Capture the cell that displays the provided text and extract its [x, y] central coordinate. 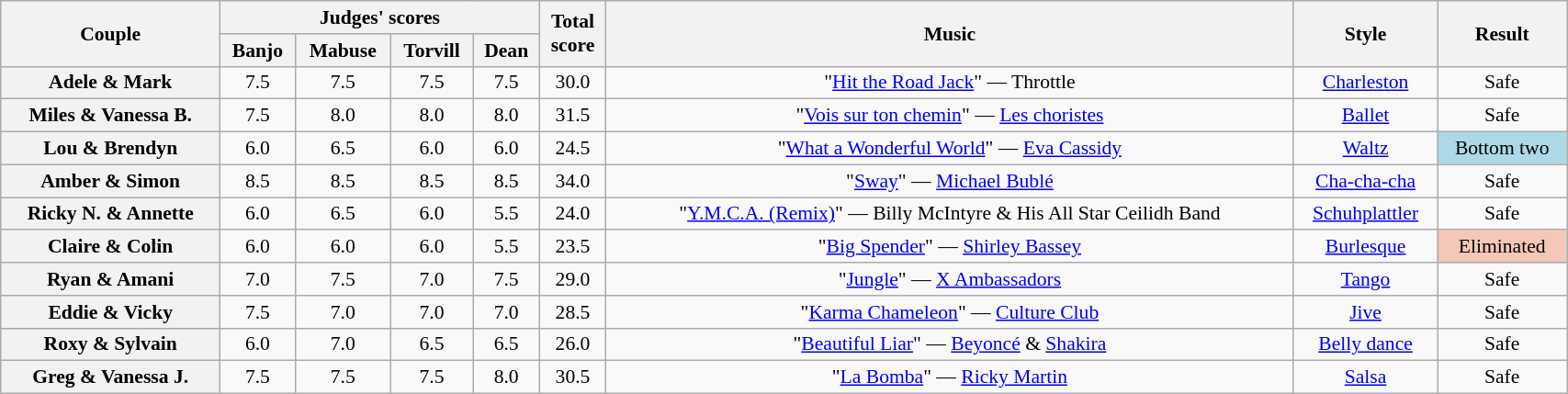
Totalscore [572, 33]
Belly dance [1365, 344]
Waltz [1365, 149]
29.0 [572, 279]
30.0 [572, 83]
Burlesque [1365, 247]
Miles & Vanessa B. [110, 116]
Tango [1365, 279]
24.5 [572, 149]
"Sway" — Michael Bublé [950, 181]
Ballet [1365, 116]
24.0 [572, 214]
Adele & Mark [110, 83]
28.5 [572, 312]
Style [1365, 33]
Mabuse [343, 51]
Torvill [432, 51]
Charleston [1365, 83]
"Y.M.C.A. (Remix)" — Billy McIntyre & His All Star Ceilidh Band [950, 214]
Claire & Colin [110, 247]
Lou & Brendyn [110, 149]
Ricky N. & Annette [110, 214]
Ryan & Amani [110, 279]
Dean [507, 51]
Couple [110, 33]
Judges' scores [380, 17]
"Vois sur ton chemin" — Les choristes [950, 116]
Eddie & Vicky [110, 312]
Eliminated [1503, 247]
Jive [1365, 312]
"Jungle" — X Ambassadors [950, 279]
"What a Wonderful World" — Eva Cassidy [950, 149]
Salsa [1365, 377]
"Beautiful Liar" — Beyoncé & Shakira [950, 344]
23.5 [572, 247]
Result [1503, 33]
Banjo [258, 51]
26.0 [572, 344]
Greg & Vanessa J. [110, 377]
Roxy & Sylvain [110, 344]
"Karma Chameleon" — Culture Club [950, 312]
Music [950, 33]
"Big Spender" — Shirley Bassey [950, 247]
31.5 [572, 116]
"Hit the Road Jack" — Throttle [950, 83]
Bottom two [1503, 149]
Amber & Simon [110, 181]
34.0 [572, 181]
"La Bomba" — Ricky Martin [950, 377]
Schuhplattler [1365, 214]
30.5 [572, 377]
Cha-cha-cha [1365, 181]
